Output the [X, Y] coordinate of the center of the cell containing the given text.  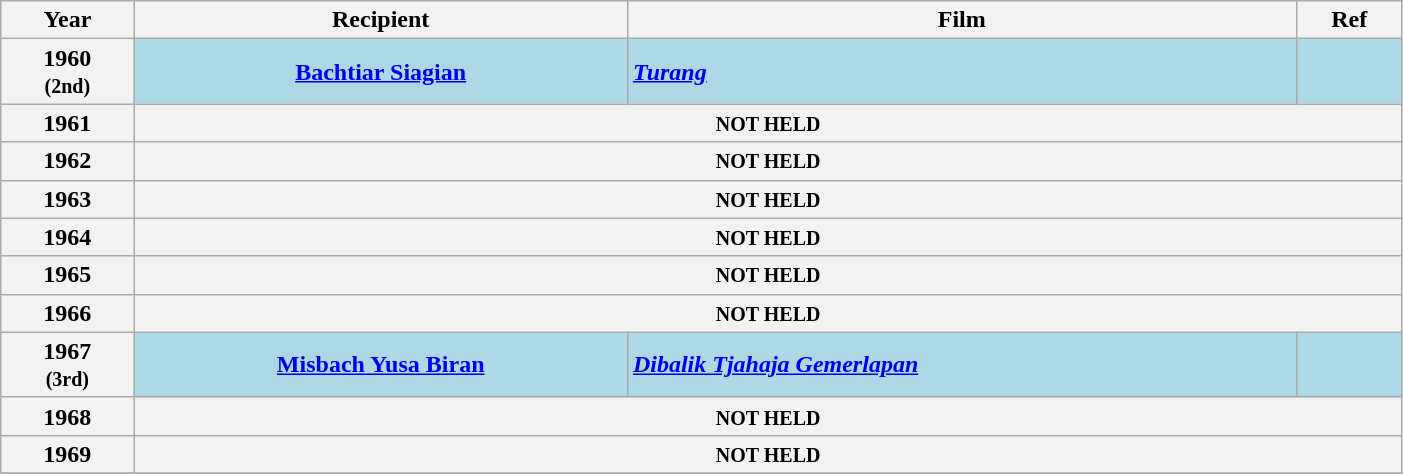
Ref [1349, 20]
Turang [962, 72]
Misbach Yusa Biran [380, 364]
1965 [68, 275]
1962 [68, 161]
Film [962, 20]
Year [68, 20]
1966 [68, 313]
1960(2nd) [68, 72]
Dibalik Tjahaja Gemerlapan [962, 364]
1968 [68, 416]
1964 [68, 237]
1963 [68, 199]
1961 [68, 123]
1967(3rd) [68, 364]
1969 [68, 454]
Bachtiar Siagian [380, 72]
Recipient [380, 20]
